From the cell containing the given text, extract its center point as [X, Y] coordinate. 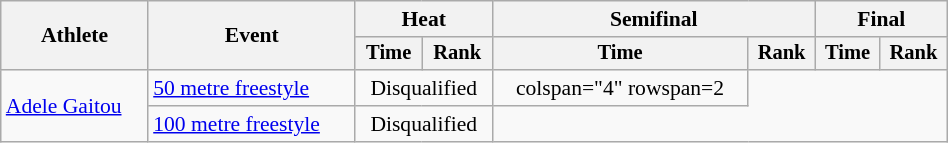
Semifinal [654, 19]
Heat [424, 19]
Event [252, 36]
100 metre freestyle [252, 124]
colspan="4" rowspan=2 [620, 88]
Athlete [74, 36]
50 metre freestyle [252, 88]
Adele Gaitou [74, 106]
Final [881, 19]
